Provide the (X, Y) coordinate of the cell's center where the given text is located.  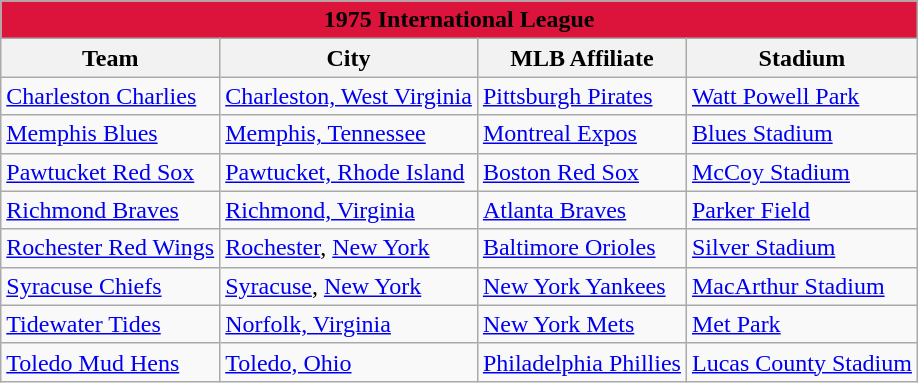
MLB Affiliate (582, 58)
New York Mets (582, 324)
MacArthur Stadium (802, 286)
Pittsburgh Pirates (582, 96)
Richmond Braves (110, 210)
New York Yankees (582, 286)
Baltimore Orioles (582, 248)
Toledo, Ohio (349, 362)
Rochester, New York (349, 248)
1975 International League (460, 20)
Atlanta Braves (582, 210)
Syracuse Chiefs (110, 286)
Richmond, Virginia (349, 210)
Philadelphia Phillies (582, 362)
Watt Powell Park (802, 96)
Silver Stadium (802, 248)
Memphis Blues (110, 134)
Rochester Red Wings (110, 248)
Toledo Mud Hens (110, 362)
Pawtucket Red Sox (110, 172)
Team (110, 58)
Lucas County Stadium (802, 362)
City (349, 58)
Blues Stadium (802, 134)
Tidewater Tides (110, 324)
Syracuse, New York (349, 286)
Pawtucket, Rhode Island (349, 172)
Montreal Expos (582, 134)
Met Park (802, 324)
Charleston, West Virginia (349, 96)
Charleston Charlies (110, 96)
Boston Red Sox (582, 172)
Memphis, Tennessee (349, 134)
Norfolk, Virginia (349, 324)
Stadium (802, 58)
McCoy Stadium (802, 172)
Parker Field (802, 210)
